Search for the cell housing the specified text and yield its [x, y] center coordinate. 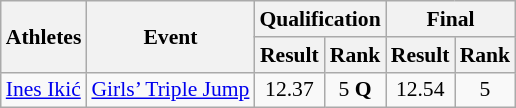
Qualification [320, 19]
Final [450, 19]
Ines Ikić [44, 90]
Athletes [44, 36]
12.37 [289, 90]
Girls’ Triple Jump [170, 90]
12.54 [420, 90]
Event [170, 36]
5 Q [354, 90]
5 [486, 90]
